Scan for the cell matching the given text and deliver its [x, y] coordinate at center. 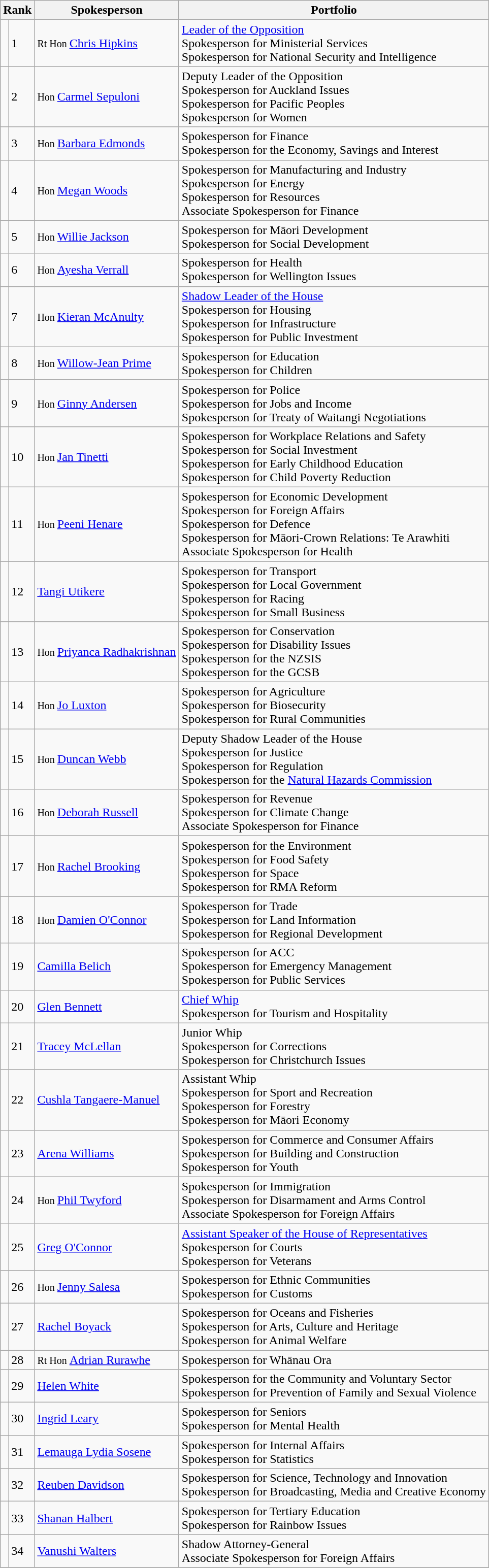
25 [21, 1247]
13 [21, 652]
Spokesperson for RevenueSpokesperson for Climate ChangeAssociate Spokesperson for Finance [334, 813]
Greg O'Connor [107, 1247]
Spokesperson [107, 10]
Spokesperson for ImmigrationSpokesperson for Disarmament and Arms ControlAssociate Spokesperson for Foreign Affairs [334, 1200]
Hon Deborah Russell [107, 813]
Spokesperson for TransportSpokesperson for Local GovernmentSpokesperson for RacingSpokesperson for Small Business [334, 592]
Hon Megan Woods [107, 190]
18 [21, 920]
Spokesperson for ACCSpokesperson for Emergency ManagementSpokesperson for Public Services [334, 966]
2 [21, 96]
Chief WhipSpokesperson for Tourism and Hospitality [334, 1006]
Spokesperson for Tertiary EducationSpokesperson for Rainbow Issues [334, 1518]
28 [21, 1360]
17 [21, 866]
16 [21, 813]
10 [21, 457]
Hon Jo Luxton [107, 706]
26 [21, 1286]
Vanushi Walters [107, 1551]
Spokesperson for TradeSpokesperson for Land InformationSpokesperson for Regional Development [334, 920]
Spokesperson for SeniorsSpokesperson for Mental Health [334, 1419]
Hon Willow-Jean Prime [107, 363]
Spokesperson for Whānau Ora [334, 1360]
Reuben Davidson [107, 1485]
Cushla Tangaere-Manuel [107, 1099]
20 [21, 1006]
23 [21, 1153]
4 [21, 190]
Leader of the OppositionSpokesperson for Ministerial ServicesSpokesperson for National Security and Intelligence [334, 43]
Rt Hon Adrian Rurawhe [107, 1360]
Spokesperson for the EnvironmentSpokesperson for Food SafetySpokesperson for SpaceSpokesperson for RMA Reform [334, 866]
24 [21, 1200]
Spokesperson for FinanceSpokesperson for the Economy, Savings and Interest [334, 143]
Hon Duncan Webb [107, 759]
Rank [17, 10]
Tangi Utikere [107, 592]
Helen White [107, 1386]
Hon Ayesha Verrall [107, 270]
Assistant WhipSpokesperson for Sport and RecreationSpokesperson for ForestrySpokesperson for Māori Economy [334, 1099]
Deputy Shadow Leader of the HouseSpokesperson for JusticeSpokesperson for RegulationSpokesperson for the Natural Hazards Commission [334, 759]
14 [21, 706]
21 [21, 1046]
6 [21, 270]
Shadow Leader of the HouseSpokesperson for HousingSpokesperson for InfrastructureSpokesperson for Public Investment [334, 317]
5 [21, 237]
Arena Williams [107, 1153]
Spokesperson for ConservationSpokesperson for Disability IssuesSpokesperson for the NZSISSpokesperson for the GCSB [334, 652]
Junior WhipSpokesperson for CorrectionsSpokesperson for Christchurch Issues [334, 1046]
Spokesperson for Commerce and Consumer AffairsSpokesperson for Building and ConstructionSpokesperson for Youth [334, 1153]
Hon Ginny Andersen [107, 403]
34 [21, 1551]
Rachel Boyack [107, 1326]
Spokesperson for EducationSpokesperson for Children [334, 363]
Hon Rachel Brooking [107, 866]
Tracey McLellan [107, 1046]
7 [21, 317]
22 [21, 1099]
Rt Hon Chris Hipkins [107, 43]
Hon Phil Twyford [107, 1200]
Spokesperson for Māori DevelopmentSpokesperson for Social Development [334, 237]
Spokesperson for HealthSpokesperson for Wellington Issues [334, 270]
31 [21, 1452]
12 [21, 592]
19 [21, 966]
15 [21, 759]
3 [21, 143]
Lemauga Lydia Sosene [107, 1452]
11 [21, 524]
Portfolio [334, 10]
33 [21, 1518]
Hon Peeni Henare [107, 524]
Camilla Belich [107, 966]
Deputy Leader of the OppositionSpokesperson for Auckland IssuesSpokesperson for Pacific PeoplesSpokesperson for Women [334, 96]
Hon Jenny Salesa [107, 1286]
Spokesperson for Manufacturing and IndustrySpokesperson for EnergySpokesperson for ResourcesAssociate Spokesperson for Finance [334, 190]
9 [21, 403]
Hon Priyanca Radhakrishnan [107, 652]
Shanan Halbert [107, 1518]
29 [21, 1386]
Glen Bennett [107, 1006]
Hon Carmel Sepuloni [107, 96]
Spokesperson for Oceans and FisheriesSpokesperson for Arts, Culture and HeritageSpokesperson for Animal Welfare [334, 1326]
Spokesperson for Internal AffairsSpokesperson for Statistics [334, 1452]
30 [21, 1419]
Spokesperson for PoliceSpokesperson for Jobs and IncomeSpokesperson for Treaty of Waitangi Negotiations [334, 403]
27 [21, 1326]
Shadow Attorney-GeneralAssociate Spokesperson for Foreign Affairs [334, 1551]
Assistant Speaker of the House of RepresentativesSpokesperson for CourtsSpokesperson for Veterans [334, 1247]
Hon Damien O'Connor [107, 920]
Spokesperson for Ethnic CommunitiesSpokesperson for Customs [334, 1286]
Hon Barbara Edmonds [107, 143]
Ingrid Leary [107, 1419]
Spokesperson for Science, Technology and InnovationSpokesperson for Broadcasting, Media and Creative Economy [334, 1485]
Hon Willie Jackson [107, 237]
Spokesperson for the Community and Voluntary SectorSpokesperson for Prevention of Family and Sexual Violence [334, 1386]
1 [21, 43]
Hon Kieran McAnulty [107, 317]
32 [21, 1485]
Hon Jan Tinetti [107, 457]
Spokesperson for AgricultureSpokesperson for BiosecuritySpokesperson for Rural Communities [334, 706]
8 [21, 363]
